Return (x, y) of the center of cell containing provided text 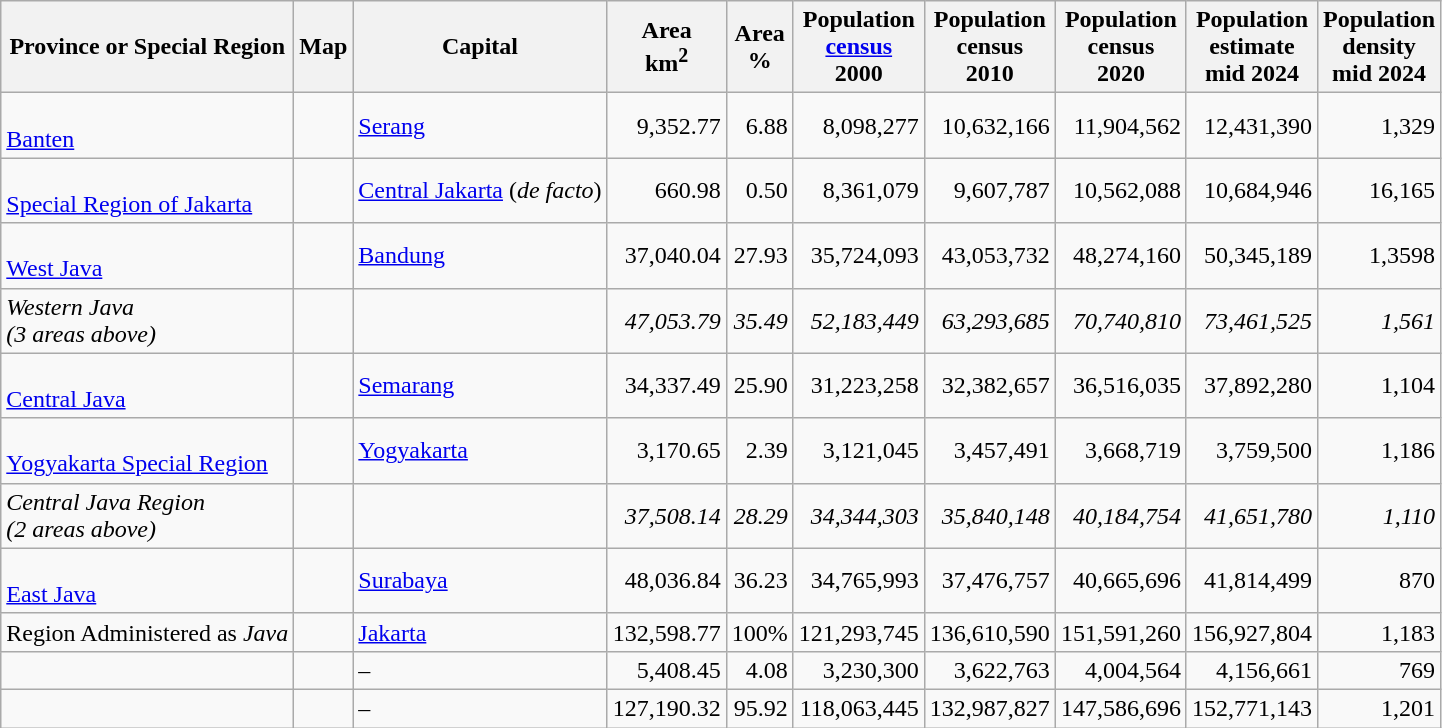
3,668,719 (1120, 450)
Populationcensus2020 (1120, 47)
34,344,303 (858, 516)
6.88 (760, 126)
Jakarta (480, 632)
48,274,160 (1120, 256)
1,329 (1378, 126)
31,223,258 (858, 386)
41,651,780 (1252, 516)
151,591,260 (1120, 632)
136,610,590 (990, 632)
1,186 (1378, 450)
37,892,280 (1252, 386)
Populationcensus2000 (858, 47)
70,740,810 (1120, 320)
36,516,035 (1120, 386)
Populationdensitymid 2024 (1378, 47)
Central Jakarta (de facto) (480, 190)
35,840,148 (990, 516)
10,684,946 (1252, 190)
63,293,685 (990, 320)
769 (1378, 670)
48,036.84 (666, 580)
Populationcensus2010 (990, 47)
156,927,804 (1252, 632)
Bandung (480, 256)
34,337.49 (666, 386)
43,053,732 (990, 256)
25.90 (760, 386)
Yogyakarta (480, 450)
100% (760, 632)
Area% (760, 47)
127,190.32 (666, 708)
11,904,562 (1120, 126)
16,165 (1378, 190)
1,3598 (1378, 256)
47,053.79 (666, 320)
Special Region of Jakarta (148, 190)
41,814,499 (1252, 580)
35.49 (760, 320)
9,352.77 (666, 126)
152,771,143 (1252, 708)
Serang (480, 126)
10,562,088 (1120, 190)
73,461,525 (1252, 320)
40,665,696 (1120, 580)
3,759,500 (1252, 450)
37,508.14 (666, 516)
1,183 (1378, 632)
3,622,763 (990, 670)
9,607,787 (990, 190)
Surabaya (480, 580)
37,476,757 (990, 580)
0.50 (760, 190)
52,183,449 (858, 320)
132,987,827 (990, 708)
Map (324, 47)
East Java (148, 580)
1,201 (1378, 708)
3,170.65 (666, 450)
2.39 (760, 450)
12,431,390 (1252, 126)
4,004,564 (1120, 670)
3,230,300 (858, 670)
35,724,093 (858, 256)
660.98 (666, 190)
West Java (148, 256)
Semarang (480, 386)
27.93 (760, 256)
Areakm2 (666, 47)
Capital (480, 47)
36.23 (760, 580)
1,110 (1378, 516)
1,561 (1378, 320)
Province or Special Region (148, 47)
50,345,189 (1252, 256)
5,408.45 (666, 670)
Central Java Region(2 areas above) (148, 516)
37,040.04 (666, 256)
40,184,754 (1120, 516)
Central Java (148, 386)
Populationestimatemid 2024 (1252, 47)
132,598.77 (666, 632)
118,063,445 (858, 708)
32,382,657 (990, 386)
Region Administered as Java (148, 632)
Yogyakarta Special Region (148, 450)
95.92 (760, 708)
8,361,079 (858, 190)
Western Java (3 areas above) (148, 320)
4,156,661 (1252, 670)
8,098,277 (858, 126)
1,104 (1378, 386)
28.29 (760, 516)
Banten (148, 126)
34,765,993 (858, 580)
121,293,745 (858, 632)
870 (1378, 580)
10,632,166 (990, 126)
147,586,696 (1120, 708)
3,457,491 (990, 450)
4.08 (760, 670)
3,121,045 (858, 450)
